Return [x, y] of the center of cell containing provided text 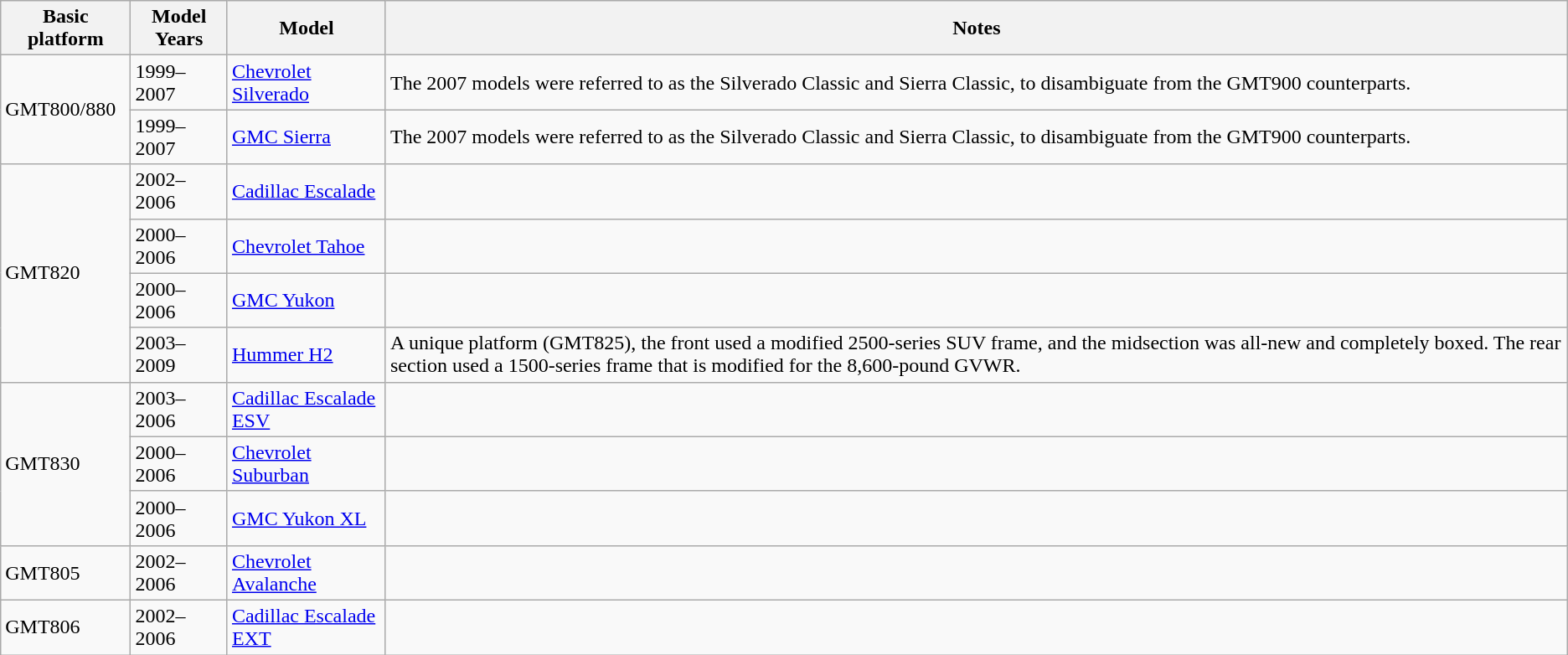
GMT820 [65, 273]
Cadillac Escalade EXT [307, 627]
Model Years [179, 28]
Hummer H2 [307, 355]
Chevrolet Avalanche [307, 573]
GMC Yukon XL [307, 518]
GMC Sierra [307, 137]
GMT800/880 [65, 110]
2003–2006 [179, 409]
Model [307, 28]
GMC Yukon [307, 300]
Cadillac Escalade [307, 191]
GMT805 [65, 573]
Chevrolet Tahoe [307, 246]
Chevrolet Silverado [307, 82]
GMT806 [65, 627]
Chevrolet Suburban [307, 464]
Basic platform [65, 28]
2003–2009 [179, 355]
Notes [977, 28]
GMT830 [65, 464]
Cadillac Escalade ESV [307, 409]
